Determine the [X, Y] coordinate at the center of the cell enclosing the given text.  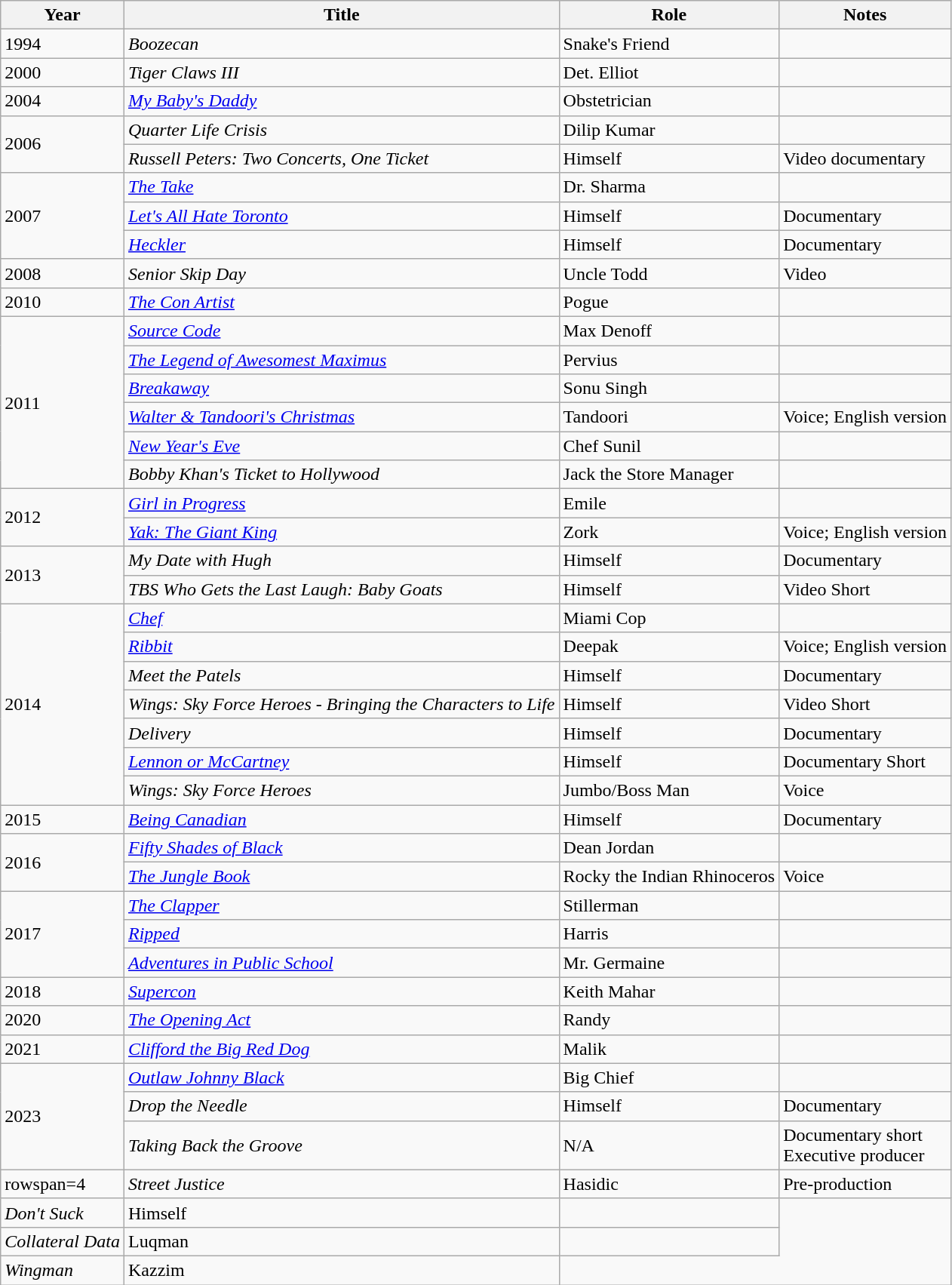
Notes [865, 15]
Dean Jordan [669, 848]
Wings: Sky Force Heroes - Bringing the Characters to Life [341, 704]
Pervius [669, 360]
The Legend of Awesomest Maximus [341, 360]
Pre-production [865, 1184]
2021 [63, 1049]
2014 [63, 704]
N/A [669, 1145]
Wingman [63, 1270]
Stillerman [669, 905]
2012 [63, 518]
TBS Who Gets the Last Laugh: Baby Goats [341, 589]
Snake's Friend [669, 44]
The Take [341, 187]
Harris [669, 934]
Ripped [341, 934]
2018 [63, 991]
Walter & Tandoori's Christmas [341, 417]
Role [669, 15]
Lennon or McCartney [341, 761]
Uncle Todd [669, 273]
Miami Cop [669, 618]
2017 [63, 934]
Let's All Hate Toronto [341, 216]
Fifty Shades of Black [341, 848]
Randy [669, 1020]
2007 [63, 216]
Year [63, 15]
Meet the Patels [341, 675]
Obstetrician [669, 101]
Bobby Khan's Ticket to Hollywood [341, 475]
Senior Skip Day [341, 273]
Video [865, 273]
Malik [669, 1049]
Mr. Germaine [669, 963]
Drop the Needle [341, 1106]
Jack the Store Manager [669, 475]
Being Canadian [341, 819]
2013 [63, 575]
Jumbo/Boss Man [669, 790]
Luqman [341, 1241]
Keith Mahar [669, 991]
Breakaway [341, 389]
Supercon [341, 991]
Source Code [341, 330]
Kazzim [341, 1270]
Documentary Short [865, 761]
Wings: Sky Force Heroes [341, 790]
My Date with Hugh [341, 561]
Big Chief [669, 1077]
Yak: The Giant King [341, 532]
Sonu Singh [669, 389]
2016 [63, 862]
2000 [63, 72]
2011 [63, 402]
Girl in Progress [341, 503]
Taking Back the Groove [341, 1145]
2010 [63, 302]
Documentary short Executive producer [865, 1145]
My Baby's Daddy [341, 101]
Dr. Sharma [669, 187]
New Year's Eve [341, 446]
rowspan=4 [63, 1184]
2008 [63, 273]
Hasidic [669, 1184]
Chef Sunil [669, 446]
2023 [63, 1117]
1994 [63, 44]
Don't Suck [63, 1213]
Adventures in Public School [341, 963]
2015 [63, 819]
Video documentary [865, 158]
Tiger Claws III [341, 72]
Title [341, 15]
2006 [63, 144]
Zork [669, 532]
Clifford the Big Red Dog [341, 1049]
The Opening Act [341, 1020]
Quarter Life Crisis [341, 130]
Deepak [669, 647]
Emile [669, 503]
Pogue [669, 302]
Ribbit [341, 647]
Max Denoff [669, 330]
Russell Peters: Two Concerts, One Ticket [341, 158]
Outlaw Johnny Black [341, 1077]
Tandoori [669, 417]
Heckler [341, 244]
Collateral Data [63, 1241]
The Jungle Book [341, 877]
Boozecan [341, 44]
The Clapper [341, 905]
2020 [63, 1020]
The Con Artist [341, 302]
Delivery [341, 733]
Chef [341, 618]
Dilip Kumar [669, 130]
Rocky the Indian Rhinoceros [669, 877]
2004 [63, 101]
Street Justice [341, 1184]
Det. Elliot [669, 72]
